From the cell containing the given text, extract its center point as (x, y) coordinate. 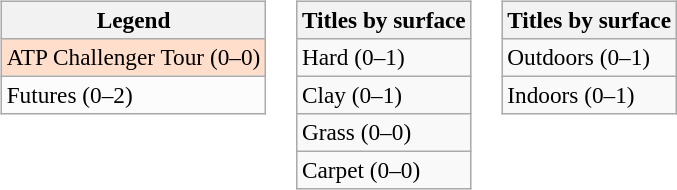
Grass (0–0) (384, 133)
Indoors (0–1) (590, 95)
Carpet (0–0) (384, 171)
Futures (0–2) (133, 95)
Hard (0–1) (384, 57)
ATP Challenger Tour (0–0) (133, 57)
Outdoors (0–1) (590, 57)
Legend (133, 20)
Clay (0–1) (384, 95)
